Pinpoint the cell where the given text exists, returning its [x, y] midpoint coordinate. 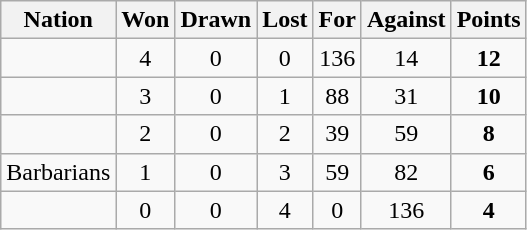
Against [406, 20]
82 [406, 172]
Lost [285, 20]
Won [146, 20]
Points [488, 20]
39 [337, 134]
8 [488, 134]
14 [406, 58]
Nation [58, 20]
31 [406, 96]
For [337, 20]
12 [488, 58]
88 [337, 96]
10 [488, 96]
Barbarians [58, 172]
6 [488, 172]
Drawn [216, 20]
